For the text-containing cell, return its midpoint in (X, Y) coordinate format. 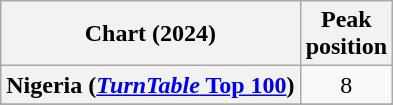
Peakposition (346, 34)
Nigeria (TurnTable Top 100) (150, 85)
Chart (2024) (150, 34)
8 (346, 85)
